Identify which cell holds the provided text, then report its (X, Y) central coordinate. 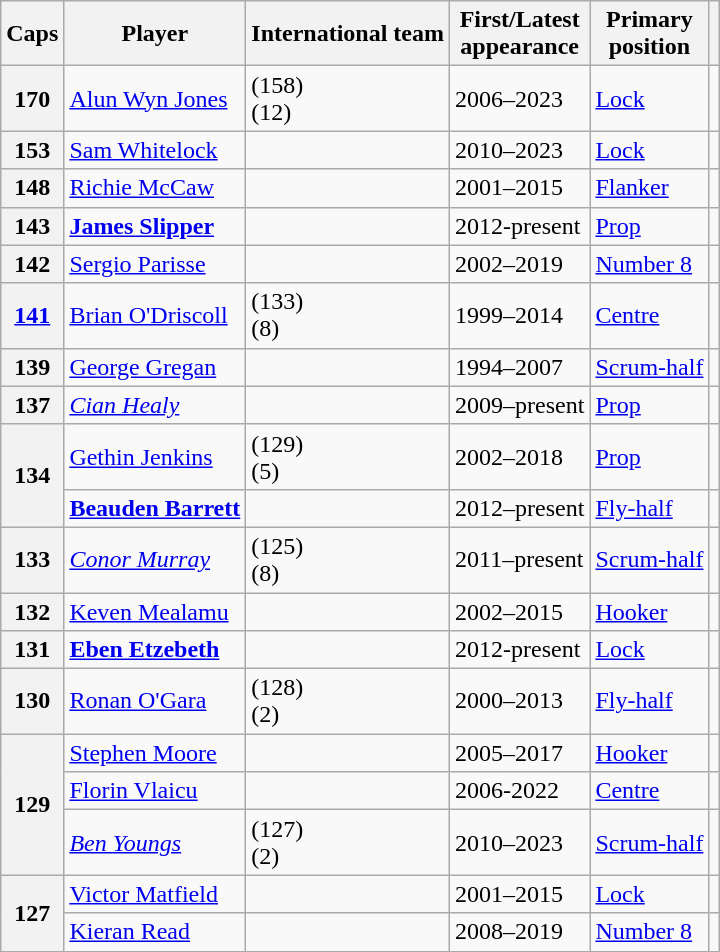
(158) (12) (348, 98)
134 (32, 476)
2000–2013 (520, 702)
Flanker (650, 188)
2005–2017 (520, 753)
Caps (32, 34)
Primaryposition (650, 34)
148 (32, 188)
2011–present (520, 560)
(128) (2) (348, 702)
133 (32, 560)
Victor Matfield (155, 894)
Player (155, 34)
Sergio Parisse (155, 264)
2008–2019 (520, 932)
2002–2019 (520, 264)
Beauden Barrett (155, 508)
2012–present (520, 508)
132 (32, 611)
International team (348, 34)
First/Latestappearance (520, 34)
127 (32, 913)
Ben Youngs (155, 842)
131 (32, 650)
130 (32, 702)
Eben Etzebeth (155, 650)
Stephen Moore (155, 753)
2006-2022 (520, 791)
129 (32, 804)
Conor Murray (155, 560)
2002–2018 (520, 456)
137 (32, 405)
Ronan O'Gara (155, 702)
(125) (8) (348, 560)
1994–2007 (520, 367)
170 (32, 98)
1999–2014 (520, 316)
2009–present (520, 405)
2006–2023 (520, 98)
Brian O'Driscoll (155, 316)
2002–2015 (520, 611)
(133) (8) (348, 316)
Florin Vlaicu (155, 791)
Alun Wyn Jones (155, 98)
Kieran Read (155, 932)
153 (32, 150)
(129) (5) (348, 456)
Keven Mealamu (155, 611)
George Gregan (155, 367)
Gethin Jenkins (155, 456)
Cian Healy (155, 405)
142 (32, 264)
141 (32, 316)
139 (32, 367)
(127) (2) (348, 842)
Sam Whitelock (155, 150)
Richie McCaw (155, 188)
143 (32, 226)
James Slipper (155, 226)
